Return (X, Y) of the center of cell containing provided text 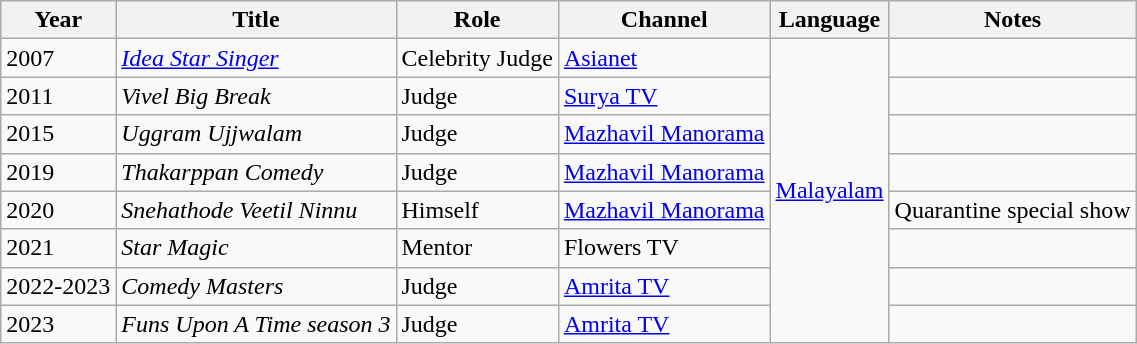
2015 (58, 134)
Malayalam (830, 191)
2021 (58, 248)
Himself (477, 210)
Surya TV (664, 96)
2011 (58, 96)
Thakarppan Comedy (256, 172)
Idea Star Singer (256, 58)
Title (256, 20)
Channel (664, 20)
Quarantine special show (1012, 210)
Asianet (664, 58)
Star Magic (256, 248)
2023 (58, 324)
Language (830, 20)
2007 (58, 58)
Flowers TV (664, 248)
Comedy Masters (256, 286)
2022-2023 (58, 286)
2019 (58, 172)
Mentor (477, 248)
Uggram Ujjwalam (256, 134)
Role (477, 20)
Celebrity Judge (477, 58)
Snehathode Veetil Ninnu (256, 210)
Year (58, 20)
Notes (1012, 20)
Funs Upon A Time season 3 (256, 324)
2020 (58, 210)
Vivel Big Break (256, 96)
